Capture the cell that displays the provided text and extract its (x, y) central coordinate. 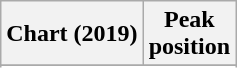
Chart (2019) (72, 34)
Peakposition (189, 34)
